Capture the cell that displays the provided text and extract its (X, Y) central coordinate. 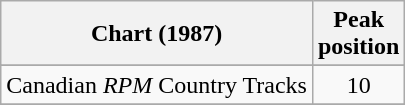
10 (358, 85)
Peakposition (358, 34)
Chart (1987) (157, 34)
Canadian RPM Country Tracks (157, 85)
